Return [x, y] of the center of cell containing provided text 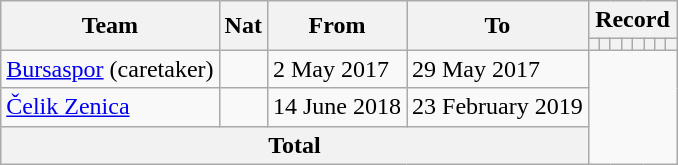
From [336, 26]
Team [110, 26]
Čelik Zenica [110, 107]
Bursaspor (caretaker) [110, 69]
29 May 2017 [497, 69]
2 May 2017 [336, 69]
Total [294, 145]
14 June 2018 [336, 107]
To [497, 26]
Record [632, 20]
23 February 2019 [497, 107]
Nat [243, 26]
